Return [X, Y] of the center of cell containing provided text 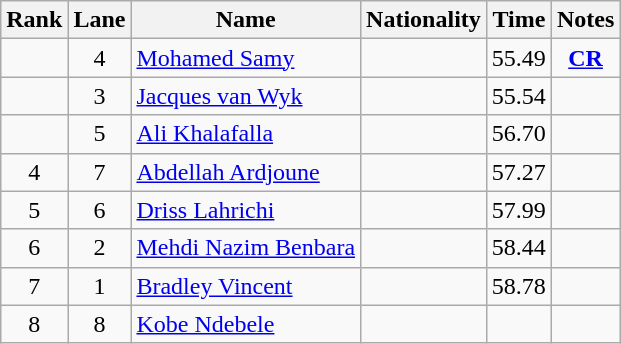
1 [100, 286]
57.27 [518, 172]
Kobe Ndebele [246, 324]
3 [100, 96]
55.54 [518, 96]
CR [585, 58]
2 [100, 248]
56.70 [518, 134]
Rank [34, 20]
Driss Lahrichi [246, 210]
57.99 [518, 210]
Time [518, 20]
Mohamed Samy [246, 58]
Notes [585, 20]
Bradley Vincent [246, 286]
55.49 [518, 58]
Abdellah Ardjoune [246, 172]
Lane [100, 20]
58.78 [518, 286]
Name [246, 20]
Nationality [424, 20]
Mehdi Nazim Benbara [246, 248]
Ali Khalafalla [246, 134]
Jacques van Wyk [246, 96]
58.44 [518, 248]
